Detect which cell encompasses the target text, then output its (X, Y) center coordinate. 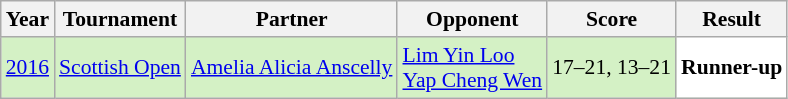
Opponent (472, 19)
Tournament (120, 19)
17–21, 13–21 (612, 68)
Score (612, 19)
Runner-up (732, 68)
2016 (28, 68)
Result (732, 19)
Amelia Alicia Anscelly (292, 68)
Partner (292, 19)
Year (28, 19)
Lim Yin Loo Yap Cheng Wen (472, 68)
Scottish Open (120, 68)
